From the cell containing the given text, extract its center point as (x, y) coordinate. 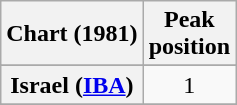
Israel (IBA) (72, 85)
1 (189, 85)
Peakposition (189, 34)
Chart (1981) (72, 34)
